Extract the [x, y] coordinate from the center of the cell holding the provided text.  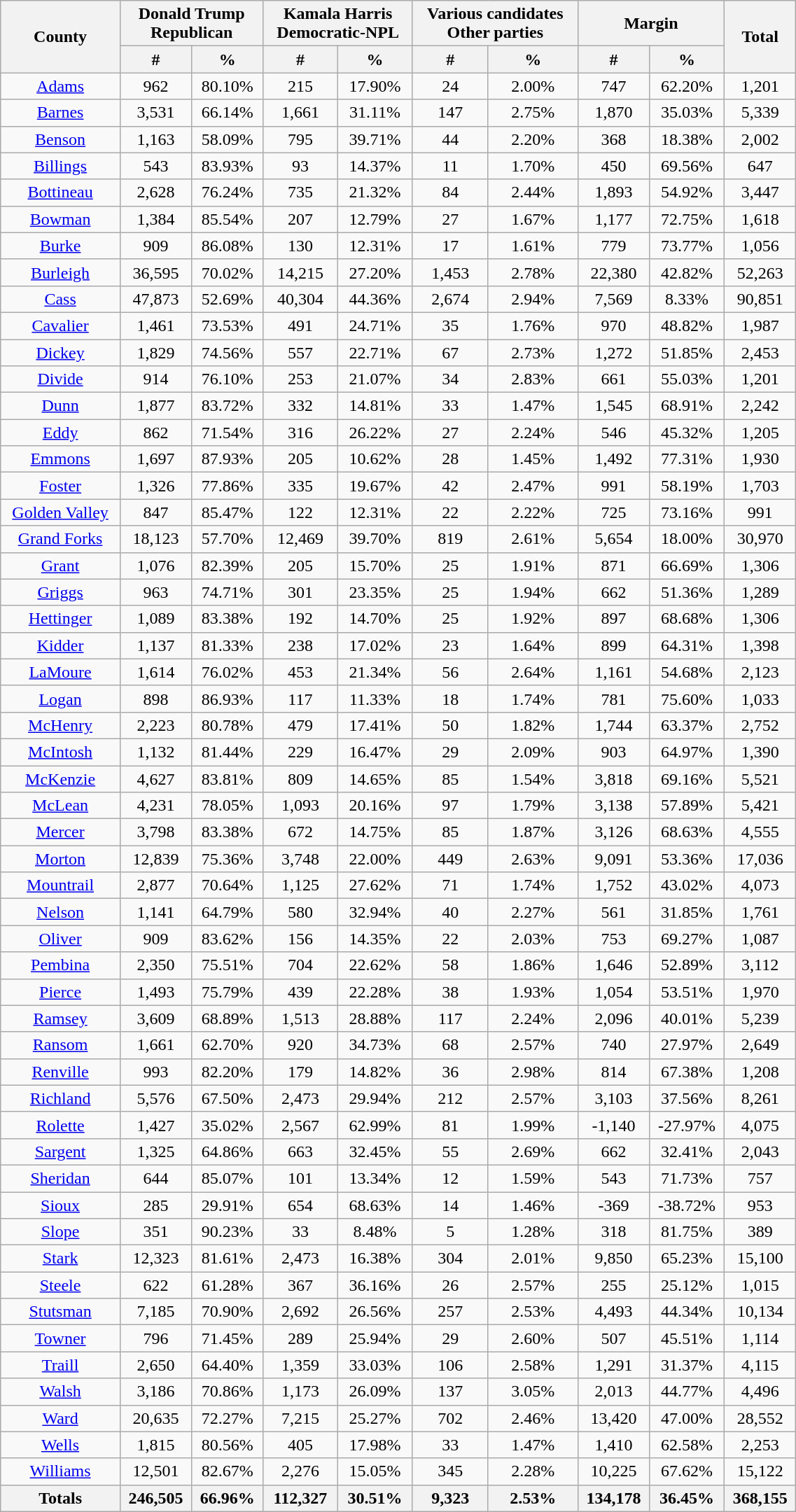
23.35% [375, 592]
Williams [60, 1471]
862 [155, 433]
70.86% [228, 1392]
Emmons [60, 459]
5,421 [760, 806]
253 [300, 379]
3,609 [155, 1018]
15,122 [760, 1471]
2,223 [155, 725]
86.93% [228, 699]
40,304 [300, 299]
672 [300, 832]
1,614 [155, 672]
2.64% [533, 672]
80.78% [228, 725]
Bowman [60, 219]
332 [300, 406]
76.24% [228, 192]
97 [450, 806]
1.45% [533, 459]
39.70% [375, 539]
898 [155, 699]
2,043 [760, 1151]
1,272 [613, 352]
1,513 [300, 1018]
15.70% [375, 566]
27.97% [687, 1045]
1,410 [613, 1445]
64.40% [228, 1365]
4,496 [760, 1392]
2,628 [155, 192]
Adams [60, 86]
22.00% [375, 859]
4,115 [760, 1365]
52.89% [687, 965]
289 [300, 1338]
580 [300, 912]
69.27% [687, 939]
7,215 [300, 1418]
Oliver [60, 939]
1.46% [533, 1205]
67 [450, 352]
647 [760, 166]
847 [155, 512]
58.19% [687, 486]
93 [300, 166]
819 [450, 539]
17.98% [375, 1445]
5 [450, 1232]
55 [450, 1151]
44.34% [687, 1312]
81 [450, 1125]
1,697 [155, 459]
101 [300, 1178]
42 [450, 486]
130 [300, 246]
31.11% [375, 113]
993 [155, 1072]
31.85% [687, 912]
3,818 [613, 779]
1,453 [450, 272]
753 [613, 939]
84 [450, 192]
4,075 [760, 1125]
83.93% [228, 166]
255 [613, 1285]
644 [155, 1178]
1,015 [760, 1285]
Eddy [60, 433]
26.09% [375, 1392]
-1,140 [613, 1125]
83.81% [228, 779]
22,380 [613, 272]
Billings [60, 166]
64.31% [687, 645]
70.90% [228, 1312]
1,289 [760, 592]
78.05% [228, 806]
725 [613, 512]
1,703 [760, 486]
795 [300, 139]
24 [450, 86]
17.41% [375, 725]
Bottineau [60, 192]
Mountrail [60, 885]
85.07% [228, 1178]
2.46% [533, 1418]
9,091 [613, 859]
35.02% [228, 1125]
9,850 [613, 1259]
1,132 [155, 752]
30.51% [375, 1498]
69.16% [687, 779]
68.68% [687, 619]
1,744 [613, 725]
62.99% [375, 1125]
2,002 [760, 139]
106 [450, 1365]
368 [613, 139]
30,970 [760, 539]
51.36% [687, 592]
Donald TrumpRepublican [192, 24]
207 [300, 219]
10,225 [613, 1471]
26 [450, 1285]
Renville [60, 1072]
Totals [60, 1498]
64.97% [687, 752]
2.44% [533, 192]
1.70% [533, 166]
45.32% [687, 433]
8.33% [687, 299]
58.09% [228, 139]
77.86% [228, 486]
64.86% [228, 1151]
405 [300, 1445]
1,384 [155, 219]
33.03% [375, 1365]
871 [613, 566]
970 [613, 325]
64.79% [228, 912]
1.86% [533, 965]
740 [613, 1045]
546 [613, 433]
10,134 [760, 1312]
439 [300, 992]
52.69% [228, 299]
663 [300, 1151]
1.91% [533, 566]
1,033 [760, 699]
16.38% [375, 1259]
28 [450, 459]
85.47% [228, 512]
32.45% [375, 1151]
Ransom [60, 1045]
Griggs [60, 592]
156 [300, 939]
2,242 [760, 406]
25.27% [375, 1418]
137 [450, 1392]
3,126 [613, 832]
2.22% [533, 512]
81.61% [228, 1259]
LaMoure [60, 672]
1,398 [760, 645]
1.67% [533, 219]
12,839 [155, 859]
38 [450, 992]
747 [613, 86]
285 [155, 1205]
2,649 [760, 1045]
34.73% [375, 1045]
51.85% [687, 352]
1,545 [613, 406]
301 [300, 592]
27.20% [375, 272]
14.65% [375, 779]
63.37% [687, 725]
622 [155, 1285]
81.75% [687, 1232]
Ramsey [60, 1018]
654 [300, 1205]
2.01% [533, 1259]
2.73% [533, 352]
57.70% [228, 539]
2.58% [533, 1365]
257 [450, 1312]
Logan [60, 699]
80.56% [228, 1445]
Burke [60, 246]
50 [450, 725]
70.64% [228, 885]
66.14% [228, 113]
1,114 [760, 1338]
1.94% [533, 592]
Kidder [60, 645]
1,137 [155, 645]
507 [613, 1338]
Sheridan [60, 1178]
53.36% [687, 859]
20,635 [155, 1418]
40.01% [687, 1018]
16.47% [375, 752]
192 [300, 619]
72.27% [228, 1418]
1,291 [613, 1365]
1,829 [155, 352]
903 [613, 752]
5,521 [760, 779]
Pembina [60, 965]
229 [300, 752]
61.28% [228, 1285]
3,447 [760, 192]
147 [450, 113]
4,627 [155, 779]
42.82% [687, 272]
Stark [60, 1259]
335 [300, 486]
73.77% [687, 246]
36,595 [155, 272]
McHenry [60, 725]
Grant [60, 566]
2.60% [533, 1338]
1,177 [613, 219]
1,076 [155, 566]
12 [450, 1178]
1.59% [533, 1178]
1,359 [300, 1365]
1,893 [613, 192]
5,339 [760, 113]
31.37% [687, 1365]
44.77% [687, 1392]
779 [613, 246]
34 [450, 379]
87.93% [228, 459]
1.92% [533, 619]
86.08% [228, 246]
2.61% [533, 539]
2.78% [533, 272]
14.82% [375, 1072]
71.54% [228, 433]
318 [613, 1232]
4,231 [155, 806]
82.67% [228, 1471]
304 [450, 1259]
62.70% [228, 1045]
12.79% [375, 219]
1,461 [155, 325]
Divide [60, 379]
4,493 [613, 1312]
Pierce [60, 992]
479 [300, 725]
18.00% [687, 539]
14.75% [375, 832]
21.34% [375, 672]
2,096 [613, 1018]
1,089 [155, 619]
48.82% [687, 325]
Benson [60, 139]
17.02% [375, 645]
4,073 [760, 885]
3,103 [613, 1098]
Sargent [60, 1151]
25.12% [687, 1285]
15.05% [375, 1471]
1,141 [155, 912]
2.94% [533, 299]
Morton [60, 859]
17,036 [760, 859]
66.96% [228, 1498]
29.91% [228, 1205]
1,326 [155, 486]
Sioux [60, 1205]
Ward [60, 1418]
3.05% [533, 1392]
Golden Valley [60, 512]
62.20% [687, 86]
Nelson [60, 912]
14.35% [375, 939]
18.38% [687, 139]
2,674 [450, 299]
2.75% [533, 113]
2.98% [533, 1072]
1.28% [533, 1232]
238 [300, 645]
22.62% [375, 965]
2,013 [613, 1392]
963 [155, 592]
561 [613, 912]
-369 [613, 1205]
14.70% [375, 619]
2.00% [533, 86]
75.60% [687, 699]
Stutsman [60, 1312]
8,261 [760, 1098]
449 [450, 859]
5,654 [613, 539]
17.90% [375, 86]
814 [613, 1072]
37.56% [687, 1098]
368,155 [760, 1498]
36 [450, 1072]
2.69% [533, 1151]
246,505 [155, 1498]
83.62% [228, 939]
40 [450, 912]
1,930 [760, 459]
14,215 [300, 272]
69.56% [687, 166]
67.62% [687, 1471]
1.93% [533, 992]
28,552 [760, 1418]
76.10% [228, 379]
11 [450, 166]
2,453 [760, 352]
81.33% [228, 645]
75.36% [228, 859]
54.92% [687, 192]
32.41% [687, 1151]
2,123 [760, 672]
661 [613, 379]
345 [450, 1471]
Cass [60, 299]
17 [450, 246]
1,087 [760, 939]
1,173 [300, 1392]
2,752 [760, 725]
2.27% [533, 912]
Steele [60, 1285]
2,877 [155, 885]
47.00% [687, 1418]
68.89% [228, 1018]
22.71% [375, 352]
1,427 [155, 1125]
5,239 [760, 1018]
704 [300, 965]
36.45% [687, 1498]
1.54% [533, 779]
1,056 [760, 246]
1,492 [613, 459]
32.94% [375, 912]
1.79% [533, 806]
27.62% [375, 885]
2.20% [533, 139]
8.48% [375, 1232]
367 [300, 1285]
75.51% [228, 965]
1,618 [760, 219]
1,870 [613, 113]
899 [613, 645]
Burleigh [60, 272]
28.88% [375, 1018]
66.69% [687, 566]
68 [450, 1045]
62.58% [687, 1445]
77.31% [687, 459]
82.20% [228, 1072]
1,208 [760, 1072]
Dunn [60, 406]
1,493 [155, 992]
-27.97% [687, 1125]
67.38% [687, 1072]
1,646 [613, 965]
1,161 [613, 672]
12,501 [155, 1471]
453 [300, 672]
58 [450, 965]
56 [450, 672]
450 [613, 166]
897 [613, 619]
1.82% [533, 725]
Hettinger [60, 619]
19.67% [375, 486]
54.68% [687, 672]
12,469 [300, 539]
McIntosh [60, 752]
7,185 [155, 1312]
212 [450, 1098]
85.54% [228, 219]
44.36% [375, 299]
3,112 [760, 965]
2.03% [533, 939]
3,138 [613, 806]
Mercer [60, 832]
36.16% [375, 1285]
35 [450, 325]
1.64% [533, 645]
70.02% [228, 272]
29.94% [375, 1098]
21.32% [375, 192]
McLean [60, 806]
13,420 [613, 1418]
11.33% [375, 699]
76.02% [228, 672]
14 [450, 1205]
68.91% [687, 406]
39.71% [375, 139]
796 [155, 1338]
73.53% [228, 325]
2,276 [300, 1471]
74.71% [228, 592]
112,327 [300, 1498]
52,263 [760, 272]
20.16% [375, 806]
179 [300, 1072]
3,186 [155, 1392]
Dickey [60, 352]
Margin [651, 24]
55.03% [687, 379]
1,093 [300, 806]
5,576 [155, 1098]
53.51% [687, 992]
Total [760, 36]
71 [450, 885]
1.87% [533, 832]
45.51% [687, 1338]
2.09% [533, 752]
73.16% [687, 512]
15,100 [760, 1259]
3,748 [300, 859]
351 [155, 1232]
1,877 [155, 406]
1,163 [155, 139]
1,325 [155, 1151]
3,798 [155, 832]
74.56% [228, 352]
7,569 [613, 299]
14.37% [375, 166]
12,323 [155, 1259]
1,390 [760, 752]
1,125 [300, 885]
Various candidatesOther parties [495, 24]
43.02% [687, 885]
County [60, 36]
Slope [60, 1232]
1,970 [760, 992]
Wells [60, 1445]
82.39% [228, 566]
1,752 [613, 885]
83.72% [228, 406]
21.07% [375, 379]
26.56% [375, 1312]
1.61% [533, 246]
McKenzie [60, 779]
1,815 [155, 1445]
90,851 [760, 299]
914 [155, 379]
10.62% [375, 459]
25.94% [375, 1338]
18,123 [155, 539]
18 [450, 699]
1.76% [533, 325]
2.28% [533, 1471]
Traill [60, 1365]
Walsh [60, 1392]
13.34% [375, 1178]
491 [300, 325]
2,350 [155, 965]
134,178 [613, 1498]
71.45% [228, 1338]
23 [450, 645]
2.83% [533, 379]
757 [760, 1178]
44 [450, 139]
65.23% [687, 1259]
Grand Forks [60, 539]
9,323 [450, 1498]
Foster [60, 486]
920 [300, 1045]
-38.72% [687, 1205]
962 [155, 86]
316 [300, 433]
47,873 [155, 299]
1,987 [760, 325]
557 [300, 352]
Barnes [60, 113]
Kamala HarrisDemocratic-NPL [337, 24]
1.99% [533, 1125]
809 [300, 779]
35.03% [687, 113]
26.22% [375, 433]
215 [300, 86]
2,567 [300, 1125]
1,761 [760, 912]
22.28% [375, 992]
2.63% [533, 859]
122 [300, 512]
71.73% [687, 1178]
1,054 [613, 992]
3,531 [155, 113]
14.81% [375, 406]
80.10% [228, 86]
389 [760, 1232]
735 [300, 192]
702 [450, 1418]
4,555 [760, 832]
1,205 [760, 433]
2,253 [760, 1445]
75.79% [228, 992]
2,650 [155, 1365]
72.75% [687, 219]
Cavalier [60, 325]
67.50% [228, 1098]
2,692 [300, 1312]
Towner [60, 1338]
Richland [60, 1098]
2.47% [533, 486]
81.44% [228, 752]
24.71% [375, 325]
57.89% [687, 806]
Rolette [60, 1125]
90.23% [228, 1232]
781 [613, 699]
953 [760, 1205]
